Determine the (X, Y) coordinate at the center of the cell enclosing the given text.  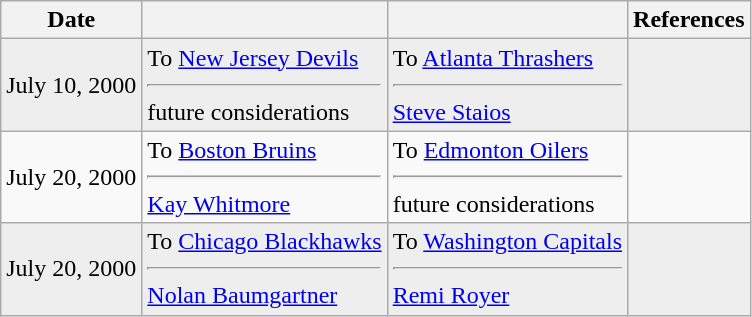
To Edmonton Oilersfuture considerations (507, 177)
To Boston BruinsKay Whitmore (264, 177)
Date (72, 20)
July 10, 2000 (72, 85)
To Chicago BlackhawksNolan Baumgartner (264, 269)
To New Jersey Devilsfuture considerations (264, 85)
To Atlanta ThrashersSteve Staios (507, 85)
References (690, 20)
To Washington CapitalsRemi Royer (507, 269)
